Search for the cell housing the specified text and yield its [x, y] center coordinate. 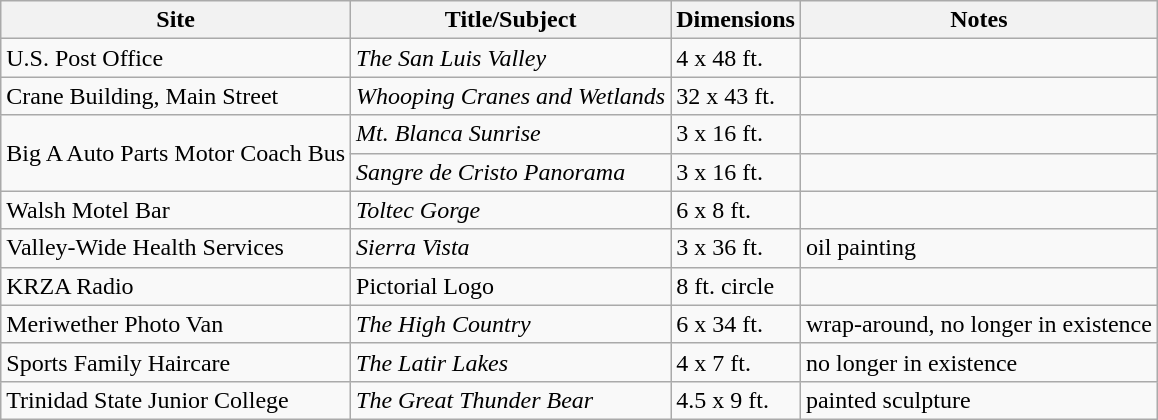
32 x 43 ft. [736, 96]
Walsh Motel Bar [176, 210]
Sierra Vista [511, 248]
The San Luis Valley [511, 58]
Sangre de Cristo Panorama [511, 172]
Big A Auto Parts Motor Coach Bus [176, 153]
Crane Building, Main Street [176, 96]
wrap-around, no longer in existence [978, 324]
Title/Subject [511, 20]
Trinidad State Junior College [176, 400]
Site [176, 20]
Valley-Wide Health Services [176, 248]
Meriwether Photo Van [176, 324]
4.5 x 9 ft. [736, 400]
The Latir Lakes [511, 362]
4 x 48 ft. [736, 58]
Pictorial Logo [511, 286]
Sports Family Haircare [176, 362]
Mt. Blanca Sunrise [511, 134]
KRZA Radio [176, 286]
Whooping Cranes and Wetlands [511, 96]
painted sculpture [978, 400]
Notes [978, 20]
3 x 36 ft. [736, 248]
4 x 7 ft. [736, 362]
The Great Thunder Bear [511, 400]
The High Country [511, 324]
8 ft. circle [736, 286]
6 x 8 ft. [736, 210]
oil painting [978, 248]
U.S. Post Office [176, 58]
no longer in existence [978, 362]
Dimensions [736, 20]
Toltec Gorge [511, 210]
6 x 34 ft. [736, 324]
